Provide the [x, y] coordinate of the cell's center where the given text is located.  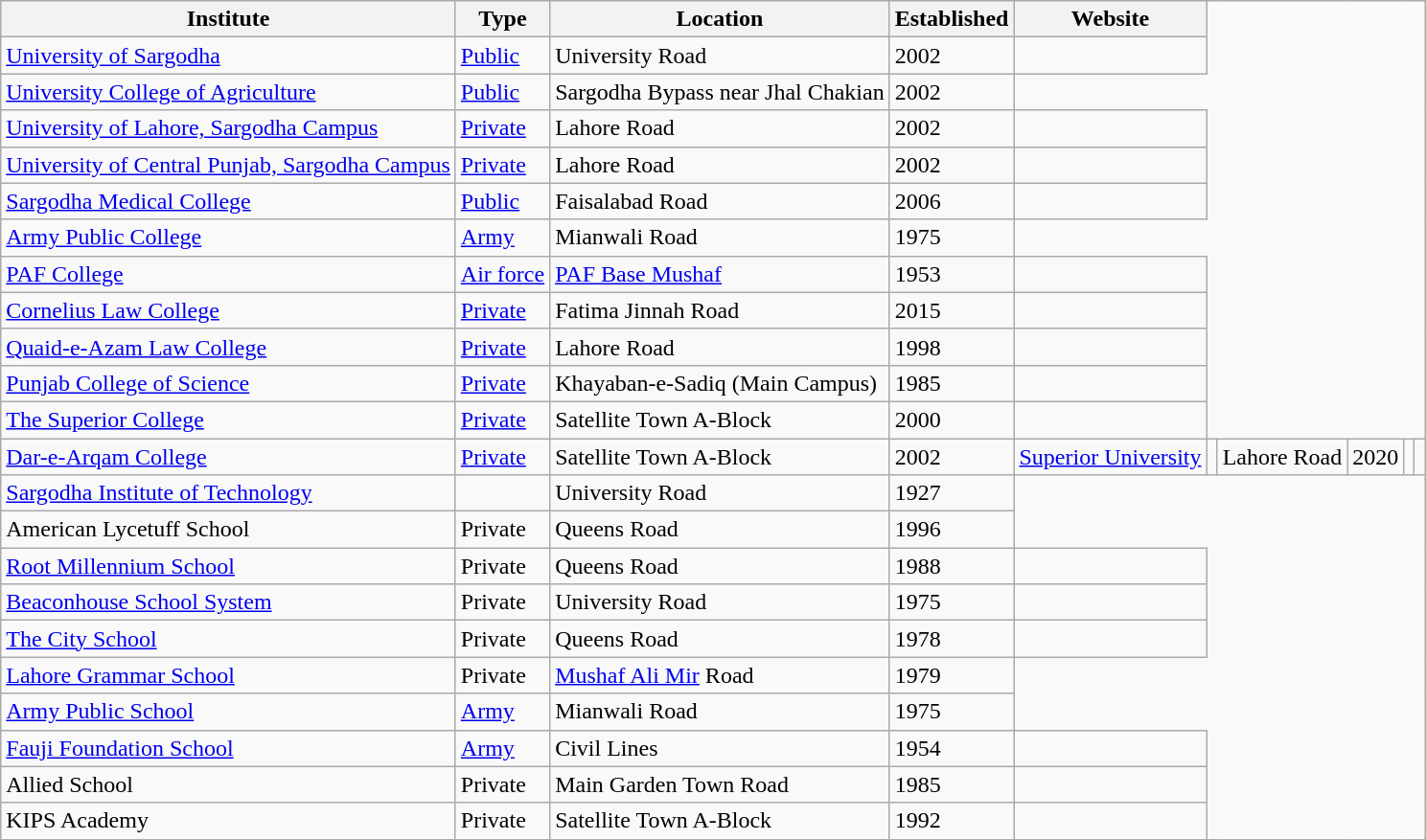
Superior University [1110, 457]
Air force [502, 274]
The Superior College [228, 420]
Army Public School [228, 712]
Allied School [228, 784]
Mushaf Ali Mir Road [721, 675]
1953 [952, 274]
Sargodha Institute of Technology [228, 493]
University College of Agriculture [228, 92]
1927 [952, 493]
Punjab College of Science [228, 383]
1998 [952, 347]
Khayaban-e-Sadiq (Main Campus) [721, 383]
KIPS Academy [228, 821]
Beaconhouse School System [228, 602]
2020 [1376, 457]
1954 [952, 748]
Cornelius Law College [228, 310]
PAF College [228, 274]
Institute [228, 19]
Main Garden Town Road [721, 784]
Army Public College [228, 238]
Faisalabad Road [721, 201]
American Lycetuff School [228, 530]
1979 [952, 675]
Dar-e-Arqam College [228, 457]
Website [1110, 19]
1988 [952, 566]
The City School [228, 639]
University of Lahore, Sargodha Campus [228, 128]
Fatima Jinnah Road [721, 310]
2015 [952, 310]
University of Central Punjab, Sargodha Campus [228, 165]
Sargodha Medical College [228, 201]
1992 [952, 821]
Location [721, 19]
1996 [952, 530]
2000 [952, 420]
Civil Lines [721, 748]
1978 [952, 639]
Sargodha Bypass near Jhal Chakian [721, 92]
Type [502, 19]
Quaid-e-Azam Law College [228, 347]
PAF Base Mushaf [721, 274]
2006 [952, 201]
Established [952, 19]
Lahore Grammar School [228, 675]
University of Sargodha [228, 56]
Root Millennium School [228, 566]
Fauji Foundation School [228, 748]
